From the cell containing the given text, extract its center point as [X, Y] coordinate. 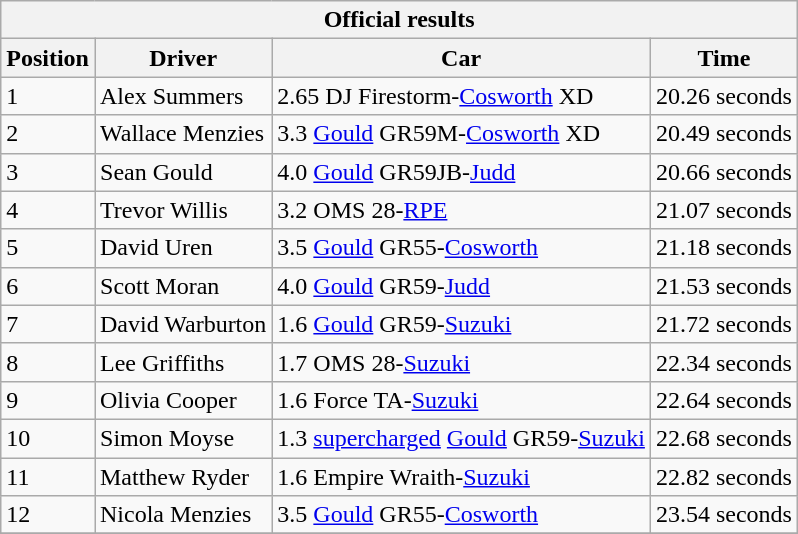
7 [48, 324]
1.7 OMS 28-Suzuki [462, 362]
Car [462, 58]
9 [48, 400]
1.3 supercharged Gould GR59-Suzuki [462, 438]
Scott Moran [182, 286]
3 [48, 172]
Sean Gould [182, 172]
8 [48, 362]
4.0 Gould GR59JB-Judd [462, 172]
21.18 seconds [724, 248]
1.6 Gould GR59-Suzuki [462, 324]
Official results [400, 20]
1 [48, 96]
21.72 seconds [724, 324]
Lee Griffiths [182, 362]
21.53 seconds [724, 286]
2.65 DJ Firestorm-Cosworth XD [462, 96]
Simon Moyse [182, 438]
Time [724, 58]
23.54 seconds [724, 515]
Olivia Cooper [182, 400]
2 [48, 134]
Driver [182, 58]
1.6 Empire Wraith-Suzuki [462, 477]
Matthew Ryder [182, 477]
22.64 seconds [724, 400]
1.6 Force TA-Suzuki [462, 400]
3.2 OMS 28-RPE [462, 210]
20.49 seconds [724, 134]
Nicola Menzies [182, 515]
Position [48, 58]
11 [48, 477]
10 [48, 438]
3.3 Gould GR59M-Cosworth XD [462, 134]
Wallace Menzies [182, 134]
Alex Summers [182, 96]
Trevor Willis [182, 210]
4 [48, 210]
6 [48, 286]
20.66 seconds [724, 172]
David Warburton [182, 324]
21.07 seconds [724, 210]
22.68 seconds [724, 438]
20.26 seconds [724, 96]
David Uren [182, 248]
22.34 seconds [724, 362]
5 [48, 248]
4.0 Gould GR59-Judd [462, 286]
12 [48, 515]
22.82 seconds [724, 477]
